For the text-containing cell, return its midpoint in [x, y] coordinate format. 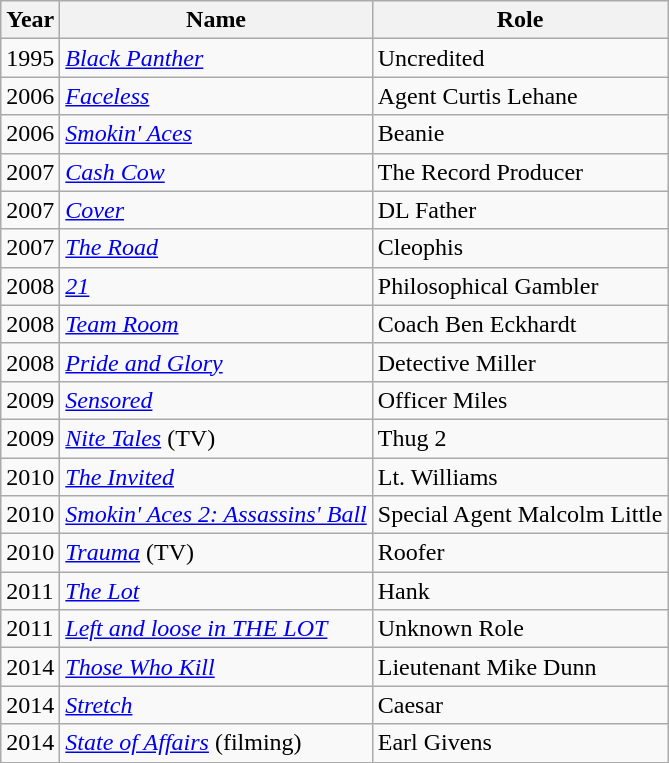
Year [30, 20]
Sensored [216, 400]
Detective Miller [520, 362]
Smokin' Aces 2: Assassins' Ball [216, 515]
Beanie [520, 134]
Left and loose in THE LOT [216, 629]
21 [216, 286]
Cash Cow [216, 172]
Role [520, 20]
The Invited [216, 477]
Smokin' Aces [216, 134]
Philosophical Gambler [520, 286]
Officer Miles [520, 400]
Agent Curtis Lehane [520, 96]
The Road [216, 248]
Those Who Kill [216, 667]
DL Father [520, 210]
Hank [520, 591]
Roofer [520, 553]
Pride and Glory [216, 362]
Trauma (TV) [216, 553]
Lt. Williams [520, 477]
The Lot [216, 591]
Lieutenant Mike Dunn [520, 667]
Earl Givens [520, 743]
1995 [30, 58]
The Record Producer [520, 172]
Team Room [216, 324]
Name [216, 20]
Caesar [520, 705]
Unknown Role [520, 629]
State of Affairs (filming) [216, 743]
Nite Tales (TV) [216, 438]
Black Panther [216, 58]
Faceless [216, 96]
Uncredited [520, 58]
Coach Ben Eckhardt [520, 324]
Cleophis [520, 248]
Stretch [216, 705]
Special Agent Malcolm Little [520, 515]
Cover [216, 210]
Thug 2 [520, 438]
